Extract the (X, Y) coordinate from the center of the cell holding the provided text.  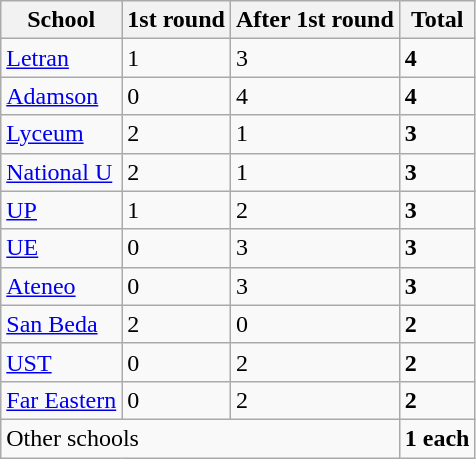
Adamson (62, 96)
Other schools (200, 438)
UP (62, 210)
School (62, 20)
1st round (176, 20)
Far Eastern (62, 400)
San Beda (62, 324)
UE (62, 248)
National U (62, 172)
Total (437, 20)
UST (62, 362)
Lyceum (62, 134)
Letran (62, 58)
Ateneo (62, 286)
After 1st round (314, 20)
1 each (437, 438)
